Identify which cell holds the provided text, then report its (X, Y) central coordinate. 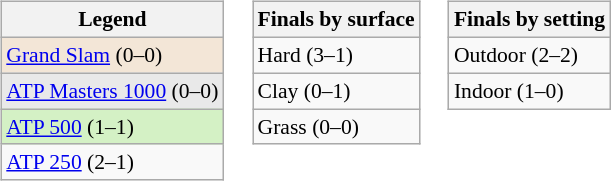
Indoor (1–0) (530, 91)
Clay (0–1) (336, 91)
Grass (0–0) (336, 127)
Legend (112, 20)
ATP Masters 1000 (0–0) (112, 91)
ATP 250 (2–1) (112, 162)
Finals by setting (530, 20)
Hard (3–1) (336, 55)
ATP 500 (1–1) (112, 127)
Outdoor (2–2) (530, 55)
Grand Slam (0–0) (112, 55)
Finals by surface (336, 20)
